Pinpoint the cell where the given text exists, returning its (x, y) midpoint coordinate. 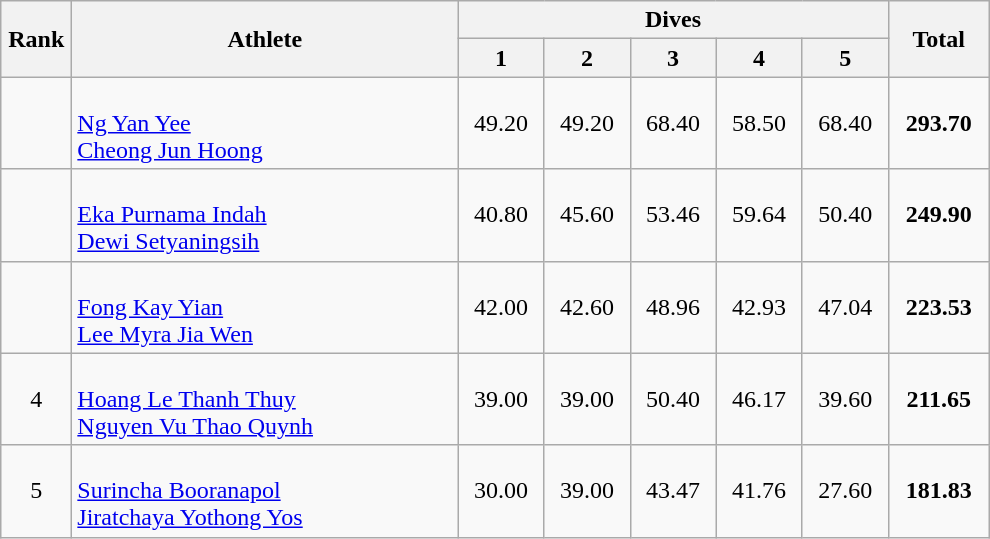
45.60 (587, 215)
181.83 (938, 491)
30.00 (501, 491)
Hoang Le Thanh ThuyNguyen Vu Thao Quynh (265, 399)
Eka Purnama IndahDewi Setyaningsih (265, 215)
223.53 (938, 307)
41.76 (759, 491)
Athlete (265, 39)
Fong Kay YianLee Myra Jia Wen (265, 307)
293.70 (938, 123)
Surincha BooranapolJiratchaya Yothong Yos (265, 491)
43.47 (673, 491)
211.65 (938, 399)
249.90 (938, 215)
42.93 (759, 307)
46.17 (759, 399)
3 (673, 58)
42.00 (501, 307)
27.60 (845, 491)
40.80 (501, 215)
Ng Yan YeeCheong Jun Hoong (265, 123)
53.46 (673, 215)
59.64 (759, 215)
48.96 (673, 307)
47.04 (845, 307)
58.50 (759, 123)
Dives (673, 20)
1 (501, 58)
Rank (36, 39)
2 (587, 58)
39.60 (845, 399)
42.60 (587, 307)
Total (938, 39)
